Identify which cell holds the provided text, then report its [x, y] central coordinate. 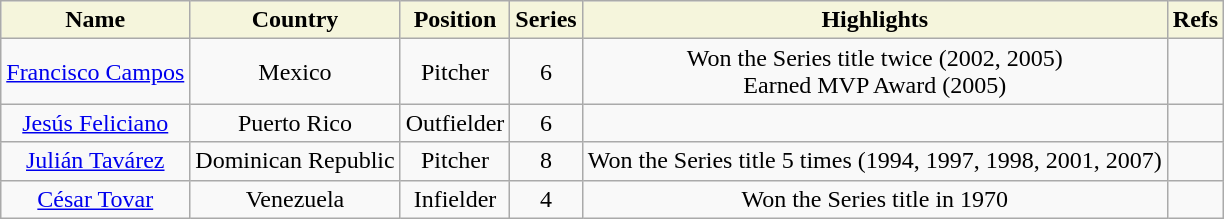
Dominican Republic [295, 161]
Mexico [295, 72]
Refs [1195, 20]
Jesús Feliciano [96, 123]
Julián Tavárez [96, 161]
Francisco Campos [96, 72]
Series [546, 20]
Won the Series title in 1970 [874, 199]
Outfielder [455, 123]
Highlights [874, 20]
Venezuela [295, 199]
César Tovar [96, 199]
Country [295, 20]
Infielder [455, 199]
Won the Series title twice (2002, 2005)Earned MVP Award (2005) [874, 72]
4 [546, 199]
Name [96, 20]
Won the Series title 5 times (1994, 1997, 1998, 2001, 2007) [874, 161]
Position [455, 20]
8 [546, 161]
Puerto Rico [295, 123]
